From the cell containing the given text, extract its center point as [x, y] coordinate. 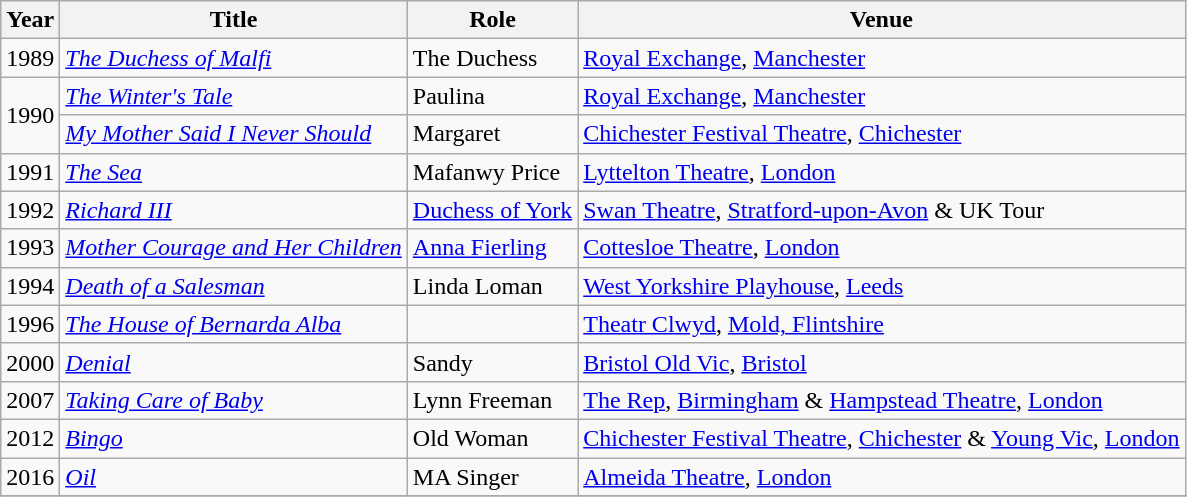
1992 [30, 210]
1991 [30, 172]
Linda Loman [492, 286]
Venue [882, 20]
Bristol Old Vic, Bristol [882, 362]
2000 [30, 362]
The Duchess [492, 58]
Theatr Clwyd, Mold, Flintshire [882, 324]
Mother Courage and Her Children [234, 248]
Margaret [492, 134]
2007 [30, 400]
Swan Theatre, Stratford-upon-Avon & UK Tour [882, 210]
1990 [30, 115]
2012 [30, 438]
Duchess of York [492, 210]
Oil [234, 477]
Paulina [492, 96]
The Rep, Birmingham & Hampstead Theatre, London [882, 400]
Anna Fierling [492, 248]
Cottesloe Theatre, London [882, 248]
The Duchess of Malfi [234, 58]
1994 [30, 286]
The House of Bernarda Alba [234, 324]
Old Woman [492, 438]
The Sea [234, 172]
Lynn Freeman [492, 400]
Richard III [234, 210]
The Winter's Tale [234, 96]
Denial [234, 362]
West Yorkshire Playhouse, Leeds [882, 286]
My Mother Said I Never Should [234, 134]
MA Singer [492, 477]
Lyttelton Theatre, London [882, 172]
2016 [30, 477]
Almeida Theatre, London [882, 477]
1993 [30, 248]
Title [234, 20]
Chichester Festival Theatre, Chichester & Young Vic, London [882, 438]
Death of a Salesman [234, 286]
Chichester Festival Theatre, Chichester [882, 134]
1989 [30, 58]
Sandy [492, 362]
Mafanwy Price [492, 172]
Taking Care of Baby [234, 400]
Bingo [234, 438]
Role [492, 20]
1996 [30, 324]
Year [30, 20]
